Find where the given text appears and provide that cell's center as [X, Y] coordinate. 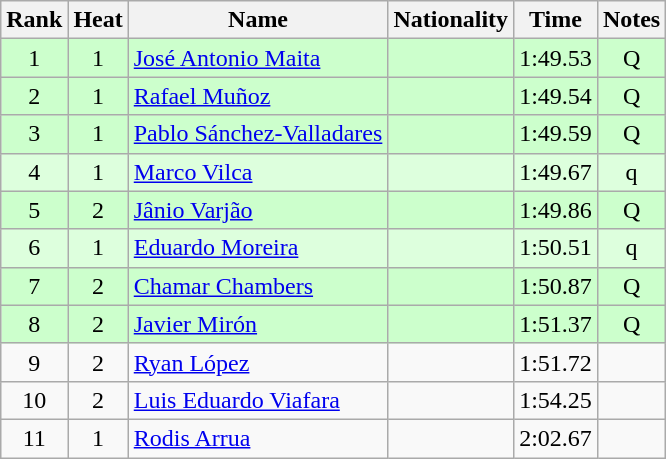
1:51.72 [556, 362]
7 [34, 286]
1:50.87 [556, 286]
6 [34, 248]
Ryan López [258, 362]
Chamar Chambers [258, 286]
Rank [34, 20]
Nationality [451, 20]
Notes [631, 20]
1:51.37 [556, 324]
1:49.54 [556, 96]
Time [556, 20]
5 [34, 210]
Eduardo Moreira [258, 248]
Marco Vilca [258, 172]
9 [34, 362]
10 [34, 400]
1:49.86 [556, 210]
8 [34, 324]
1:49.67 [556, 172]
José Antonio Maita [258, 58]
Luis Eduardo Viafara [258, 400]
Rafael Muñoz [258, 96]
Heat [98, 20]
1:50.51 [556, 248]
4 [34, 172]
1:54.25 [556, 400]
Name [258, 20]
1:49.53 [556, 58]
Javier Mirón [258, 324]
3 [34, 134]
Jânio Varjão [258, 210]
Pablo Sánchez-Valladares [258, 134]
Rodis Arrua [258, 438]
1:49.59 [556, 134]
11 [34, 438]
2:02.67 [556, 438]
